Search for the cell housing the specified text and yield its [x, y] center coordinate. 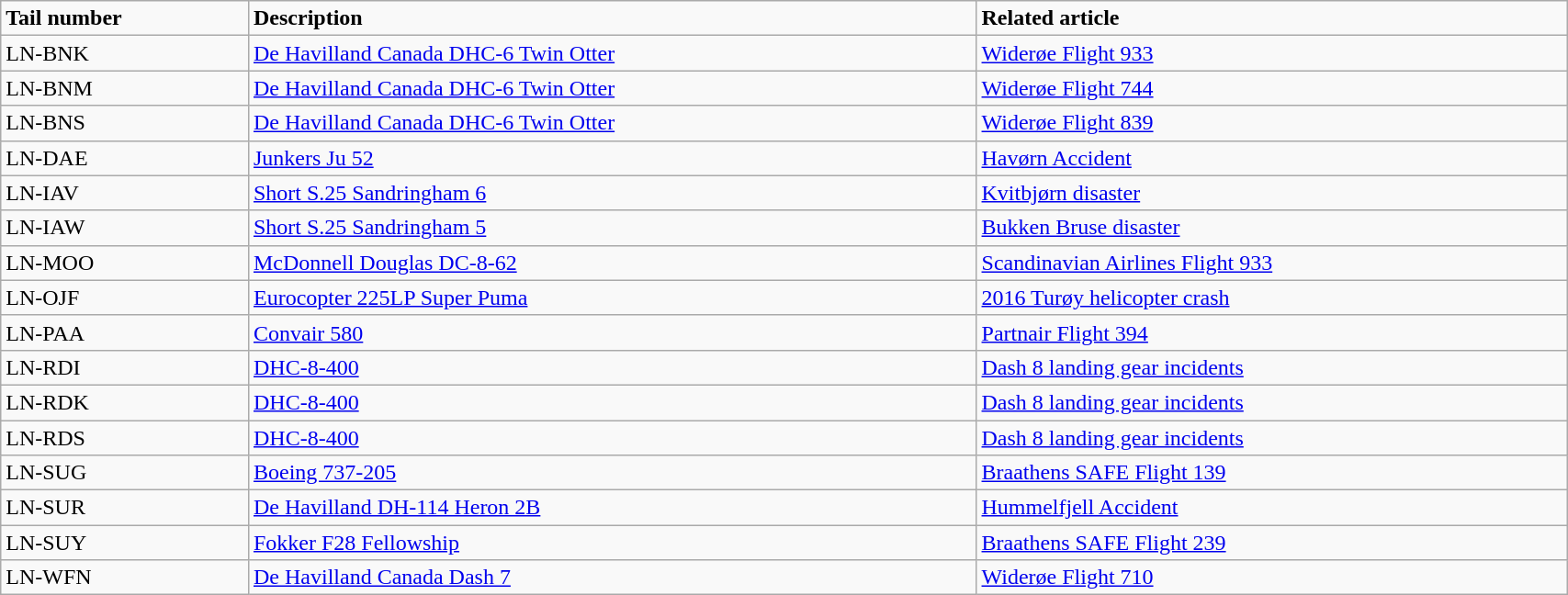
Convair 580 [612, 332]
McDonnell Douglas DC-8-62 [612, 263]
LN-BNS [125, 123]
LN-BNK [125, 53]
LN-IAW [125, 228]
LN-WFN [125, 578]
LN-RDS [125, 438]
Havørn Accident [1271, 158]
LN-SUR [125, 508]
LN-RDI [125, 367]
LN-RDK [125, 402]
De Havilland Canada Dash 7 [612, 578]
Bukken Bruse disaster [1271, 228]
Related article [1271, 18]
LN-SUG [125, 473]
Fokker F28 Fellowship [612, 543]
LN-IAV [125, 193]
Widerøe Flight 933 [1271, 53]
LN-MOO [125, 263]
Widerøe Flight 710 [1271, 578]
LN-PAA [125, 332]
Braathens SAFE Flight 239 [1271, 543]
Tail number [125, 18]
LN-DAE [125, 158]
Braathens SAFE Flight 139 [1271, 473]
LN-OJF [125, 297]
De Havilland DH-114 Heron 2B [612, 508]
Partnair Flight 394 [1271, 332]
Short S.25 Sandringham 5 [612, 228]
Junkers Ju 52 [612, 158]
Kvitbjørn disaster [1271, 193]
2016 Turøy helicopter crash [1271, 297]
Short S.25 Sandringham 6 [612, 193]
Scandinavian Airlines Flight 933 [1271, 263]
Widerøe Flight 744 [1271, 88]
Eurocopter 225LP Super Puma [612, 297]
Hummelfjell Accident [1271, 508]
Boeing 737-205 [612, 473]
Widerøe Flight 839 [1271, 123]
LN-BNM [125, 88]
Description [612, 18]
LN-SUY [125, 543]
